For the text-containing cell, return its midpoint in [X, Y] coordinate format. 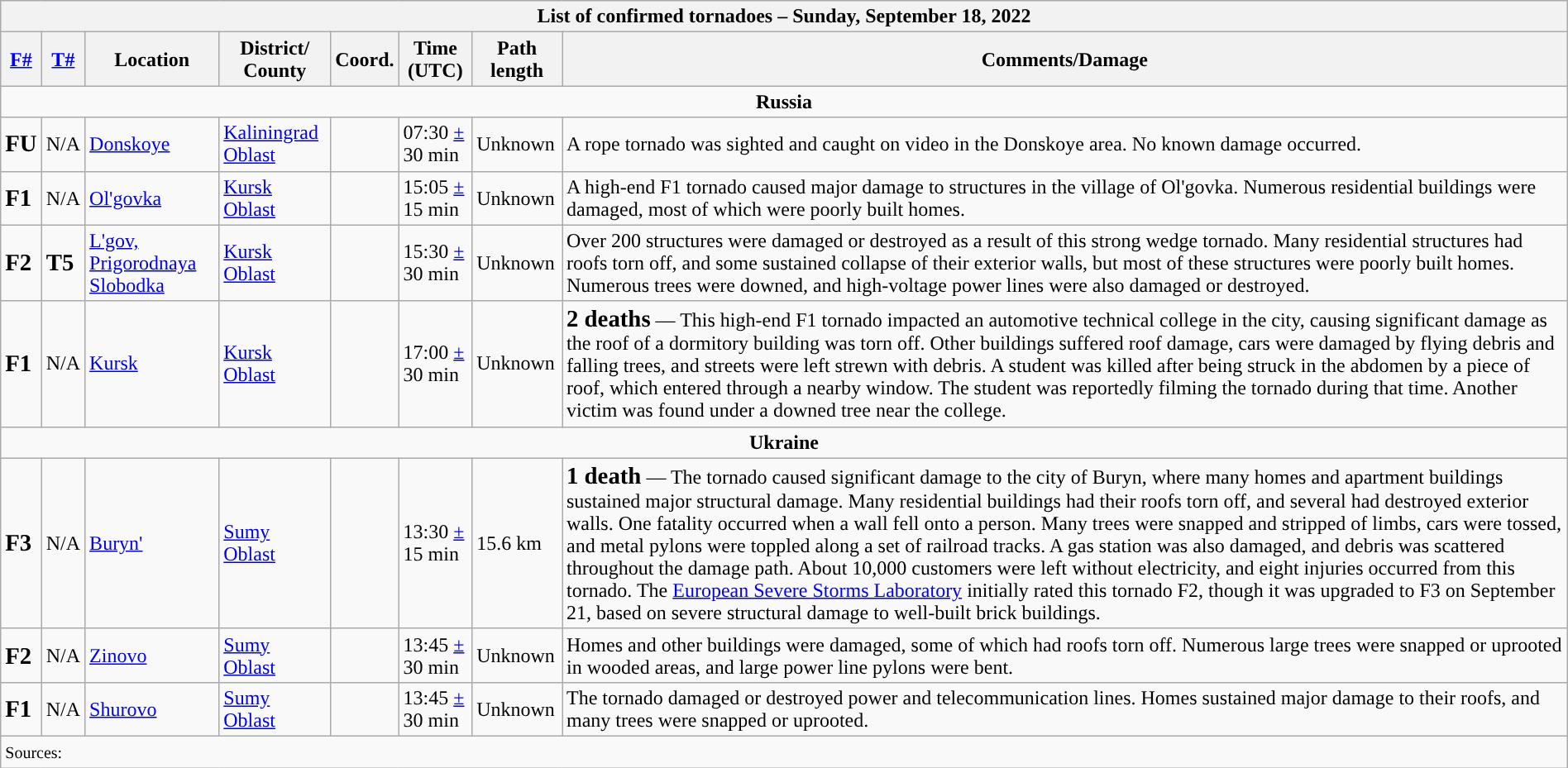
Time (UTC) [435, 60]
15.6 km [518, 543]
T5 [63, 263]
07:30 ± 30 min [435, 144]
Coord. [365, 60]
Zinovo [152, 655]
Ukraine [784, 442]
A rope tornado was sighted and caught on video in the Donskoye area. No known damage occurred. [1065, 144]
List of confirmed tornadoes – Sunday, September 18, 2022 [784, 17]
L'gov, Prigorodnaya Slobodka [152, 263]
17:00 ± 30 min [435, 364]
15:30 ± 30 min [435, 263]
Kursk [152, 364]
FU [22, 144]
F# [22, 60]
13:30 ± 15 min [435, 543]
Russia [784, 102]
Path length [518, 60]
Comments/Damage [1065, 60]
District/County [275, 60]
Sources: [784, 751]
F3 [22, 543]
Donskoye [152, 144]
Buryn' [152, 543]
Location [152, 60]
Shurovo [152, 709]
Kaliningrad Oblast [275, 144]
Ol'govka [152, 198]
T# [63, 60]
15:05 ± 15 min [435, 198]
